Return [x, y] of the center of cell containing provided text 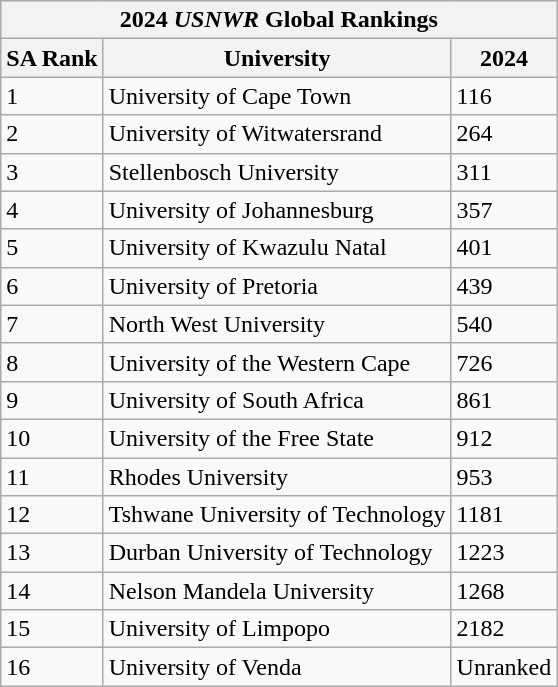
University of Johannesburg [277, 210]
401 [504, 248]
861 [504, 400]
University of the Free State [277, 438]
439 [504, 286]
2182 [504, 629]
264 [504, 134]
2024 [504, 58]
2024 USNWR Global‌ Rankings [279, 20]
2 [52, 134]
912 [504, 438]
Tshwane University of Technology [277, 515]
1268 [504, 591]
726 [504, 362]
357 [504, 210]
311 [504, 172]
7 [52, 324]
1181 [504, 515]
University of Kwazulu Natal [277, 248]
Rhodes University [277, 477]
4 [52, 210]
University of Witwatersrand [277, 134]
Durban University of Technology [277, 553]
5 [52, 248]
1223 [504, 553]
13 [52, 553]
12 [52, 515]
11 [52, 477]
University of the Western Cape [277, 362]
Stellenbosch University [277, 172]
9 [52, 400]
SA Rank [52, 58]
Nelson Mandela University [277, 591]
116 [504, 96]
3 [52, 172]
University of Limpopo [277, 629]
University [277, 58]
Unranked [504, 667]
16 [52, 667]
14 [52, 591]
6 [52, 286]
953 [504, 477]
540 [504, 324]
10 [52, 438]
15 [52, 629]
University of South Africa [277, 400]
1 [52, 96]
University of Pretoria [277, 286]
University of Venda [277, 667]
University of Cape Town [277, 96]
North West University [277, 324]
8 [52, 362]
